Provide the (x, y) coordinate of the cell's center where the given text is located.  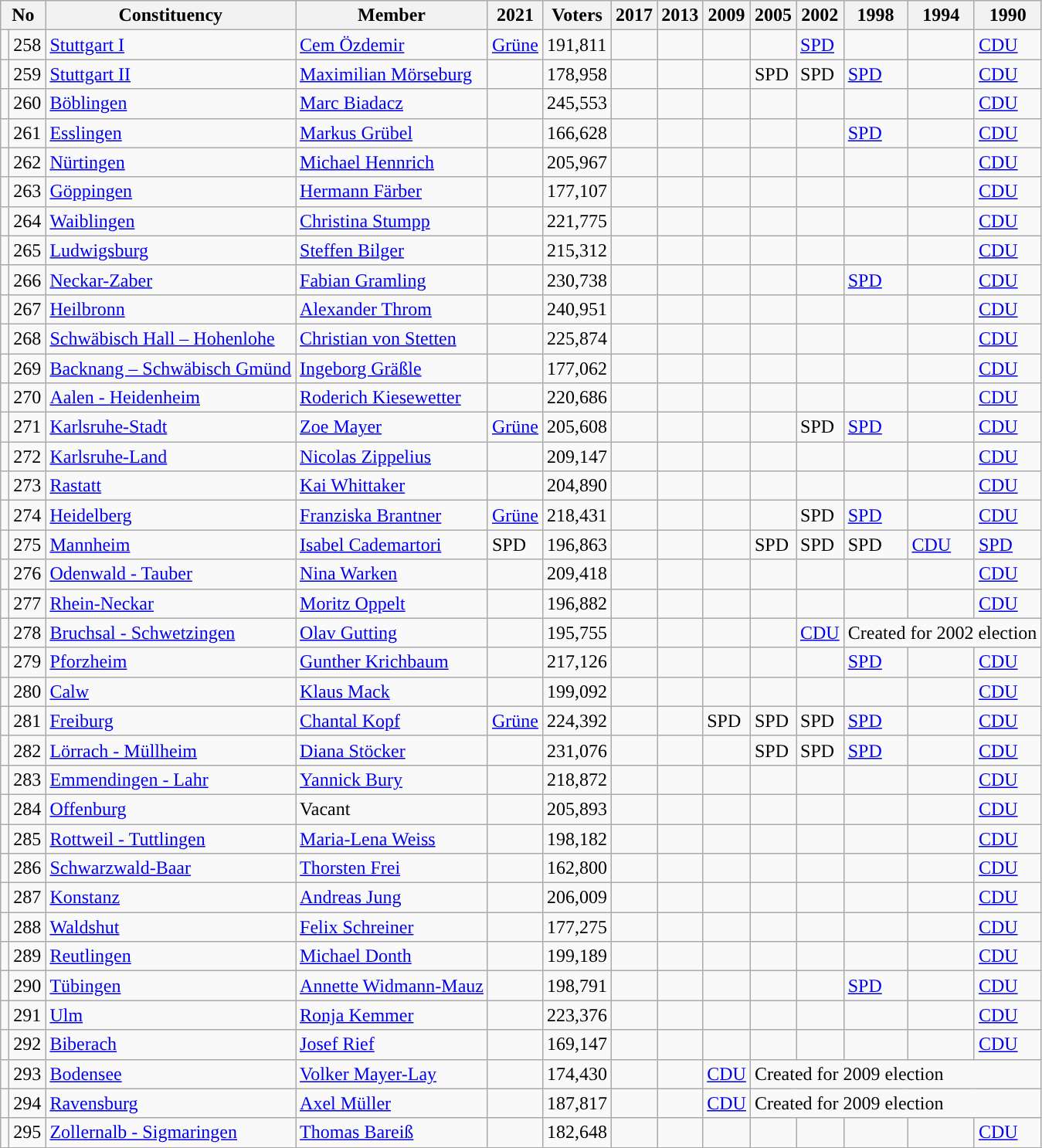
294 (28, 1103)
Cem Özdemir (392, 45)
Fabian Gramling (392, 280)
Bodensee (171, 1074)
231,076 (578, 750)
Bruchsal - Schwetzingen (171, 633)
Rottweil - Tuttlingen (171, 838)
Karlsruhe-Land (171, 457)
Chantal Kopf (392, 721)
Franziska Brantner (392, 515)
270 (28, 398)
Waiblingen (171, 221)
272 (28, 457)
1998 (876, 15)
195,755 (578, 633)
Neckar-Zaber (171, 280)
Lörrach - Müllheim (171, 750)
Felix Schreiner (392, 927)
196,882 (578, 603)
No (23, 15)
Offenburg (171, 809)
177,062 (578, 369)
Waldshut (171, 927)
Steffen Bilger (392, 250)
182,648 (578, 1133)
Freiburg (171, 721)
Alexander Throm (392, 309)
287 (28, 898)
230,738 (578, 280)
Gunther Krichbaum (392, 662)
Mannheim (171, 545)
2009 (727, 15)
276 (28, 574)
218,872 (578, 779)
267 (28, 309)
Axel Müller (392, 1103)
268 (28, 338)
Diana Stöcker (392, 750)
Moritz Oppelt (392, 603)
Backnang – Schwäbisch Gmünd (171, 369)
260 (28, 104)
Schwarzwald-Baar (171, 868)
Rastatt (171, 486)
265 (28, 250)
198,791 (578, 986)
Pforzheim (171, 662)
Aalen - Heidenheim (171, 398)
262 (28, 162)
Nicolas Zippelius (392, 457)
2002 (820, 15)
245,553 (578, 104)
Annette Widmann-Mauz (392, 986)
2017 (635, 15)
Michael Hennrich (392, 162)
Maria-Lena Weiss (392, 838)
285 (28, 838)
Yannick Bury (392, 779)
289 (28, 956)
Ronja Kemmer (392, 1015)
Volker Mayer-Lay (392, 1074)
1990 (1007, 15)
215,312 (578, 250)
Constituency (171, 15)
196,863 (578, 545)
204,890 (578, 486)
Nina Warken (392, 574)
269 (28, 369)
Michael Donth (392, 956)
284 (28, 809)
Nürtingen (171, 162)
Thomas Bareiß (392, 1133)
Josef Rief (392, 1044)
Markus Grübel (392, 133)
283 (28, 779)
Biberach (171, 1044)
Heilbronn (171, 309)
209,418 (578, 574)
259 (28, 74)
220,686 (578, 398)
191,811 (578, 45)
277 (28, 603)
Ulm (171, 1015)
162,800 (578, 868)
Ravensburg (171, 1103)
Roderich Kiesewetter (392, 398)
1994 (941, 15)
Thorsten Frei (392, 868)
Christina Stumpp (392, 221)
Karlsruhe-Stadt (171, 427)
2005 (772, 15)
288 (28, 927)
Emmendingen - Lahr (171, 779)
Ingeborg Gräßle (392, 369)
264 (28, 221)
Created for 2002 election (942, 633)
282 (28, 750)
209,147 (578, 457)
Stuttgart II (171, 74)
261 (28, 133)
Voters (578, 15)
Böblingen (171, 104)
281 (28, 721)
Member (392, 15)
292 (28, 1044)
291 (28, 1015)
Kai Whittaker (392, 486)
Schwäbisch Hall – Hohenlohe (171, 338)
Vacant (392, 809)
Tübingen (171, 986)
Göppingen (171, 192)
278 (28, 633)
Stuttgart I (171, 45)
205,893 (578, 809)
Ludwigsburg (171, 250)
199,092 (578, 691)
Maximilian Mörseburg (392, 74)
Heidelberg (171, 515)
258 (28, 45)
198,182 (578, 838)
205,967 (578, 162)
Odenwald - Tauber (171, 574)
223,376 (578, 1015)
Olav Gutting (392, 633)
Klaus Mack (392, 691)
166,628 (578, 133)
273 (28, 486)
177,275 (578, 927)
240,951 (578, 309)
Konstanz (171, 898)
286 (28, 868)
274 (28, 515)
Zoe Mayer (392, 427)
Zollernalb - Sigmaringen (171, 1133)
Calw (171, 691)
218,431 (578, 515)
Reutlingen (171, 956)
Marc Biadacz (392, 104)
Rhein-Neckar (171, 603)
266 (28, 280)
Hermann Färber (392, 192)
275 (28, 545)
224,392 (578, 721)
Christian von Stetten (392, 338)
295 (28, 1133)
2021 (514, 15)
2013 (680, 15)
271 (28, 427)
178,958 (578, 74)
279 (28, 662)
221,775 (578, 221)
174,430 (578, 1074)
280 (28, 691)
169,147 (578, 1044)
177,107 (578, 192)
263 (28, 192)
290 (28, 986)
205,608 (578, 427)
206,009 (578, 898)
199,189 (578, 956)
225,874 (578, 338)
293 (28, 1074)
187,817 (578, 1103)
Esslingen (171, 133)
Isabel Cademartori (392, 545)
217,126 (578, 662)
Andreas Jung (392, 898)
